Find where the given text appears and provide that cell's center as (x, y) coordinate. 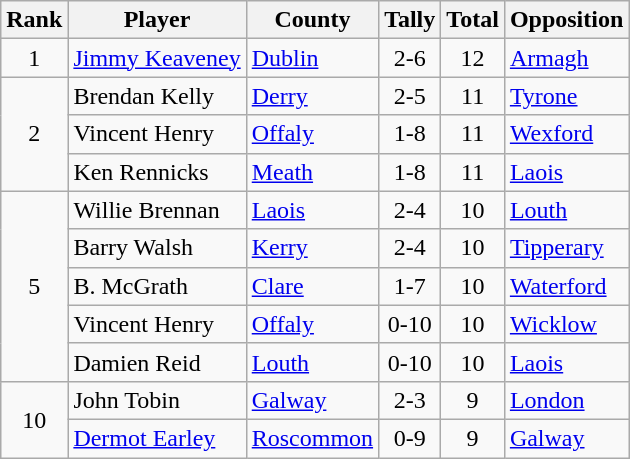
Tyrone (566, 96)
2 (34, 134)
1 (34, 58)
Player (157, 20)
2-3 (410, 400)
Dermot Earley (157, 438)
Opposition (566, 20)
Willie Brennan (157, 210)
John Tobin (157, 400)
Dublin (312, 58)
Tally (410, 20)
2-5 (410, 96)
2-6 (410, 58)
Ken Rennicks (157, 172)
Brendan Kelly (157, 96)
London (566, 400)
0-9 (410, 438)
B. McGrath (157, 286)
5 (34, 286)
12 (473, 58)
Damien Reid (157, 362)
1-7 (410, 286)
Tipperary (566, 248)
Total (473, 20)
Rank (34, 20)
Waterford (566, 286)
Roscommon (312, 438)
Kerry (312, 248)
Wexford (566, 134)
County (312, 20)
Barry Walsh (157, 248)
Jimmy Keaveney (157, 58)
Armagh (566, 58)
Wicklow (566, 324)
Derry (312, 96)
Clare (312, 286)
Meath (312, 172)
